Detect which cell encompasses the target text, then output its [X, Y] center coordinate. 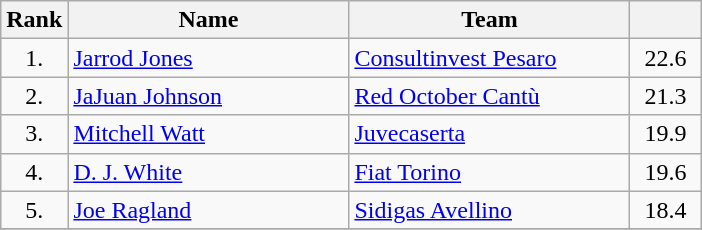
Consultinvest Pesaro [490, 58]
Sidigas Avellino [490, 210]
Red October Cantù [490, 96]
JaJuan Johnson [208, 96]
21.3 [666, 96]
Joe Ragland [208, 210]
3. [34, 134]
5. [34, 210]
Fiat Torino [490, 172]
19.6 [666, 172]
Rank [34, 20]
19.9 [666, 134]
18.4 [666, 210]
22.6 [666, 58]
Team [490, 20]
2. [34, 96]
Jarrod Jones [208, 58]
Name [208, 20]
4. [34, 172]
Mitchell Watt [208, 134]
1. [34, 58]
Juvecaserta [490, 134]
D. J. White [208, 172]
